For the text-containing cell, return its midpoint in (x, y) coordinate format. 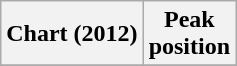
Peakposition (189, 34)
Chart (2012) (72, 34)
